Locate the cell with the specified text and output its (x, y) center coordinate. 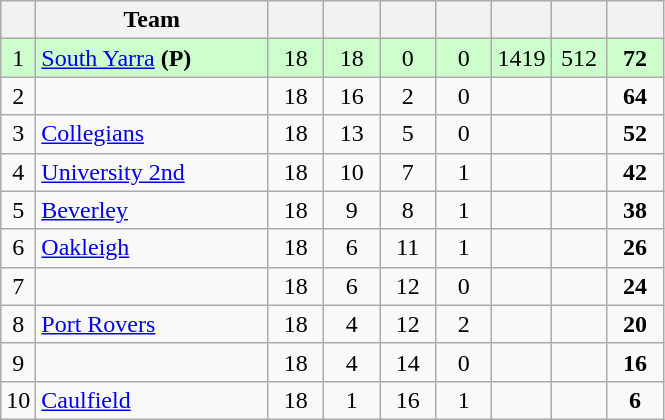
72 (635, 58)
14 (408, 362)
42 (635, 172)
South Yarra (P) (152, 58)
20 (635, 324)
52 (635, 134)
11 (408, 248)
University 2nd (152, 172)
Caulfield (152, 400)
1419 (522, 58)
Beverley (152, 210)
64 (635, 96)
Port Rovers (152, 324)
24 (635, 286)
512 (579, 58)
Team (152, 20)
13 (352, 134)
26 (635, 248)
3 (18, 134)
Collegians (152, 134)
38 (635, 210)
Oakleigh (152, 248)
